Detect which cell encompasses the target text, then output its [x, y] center coordinate. 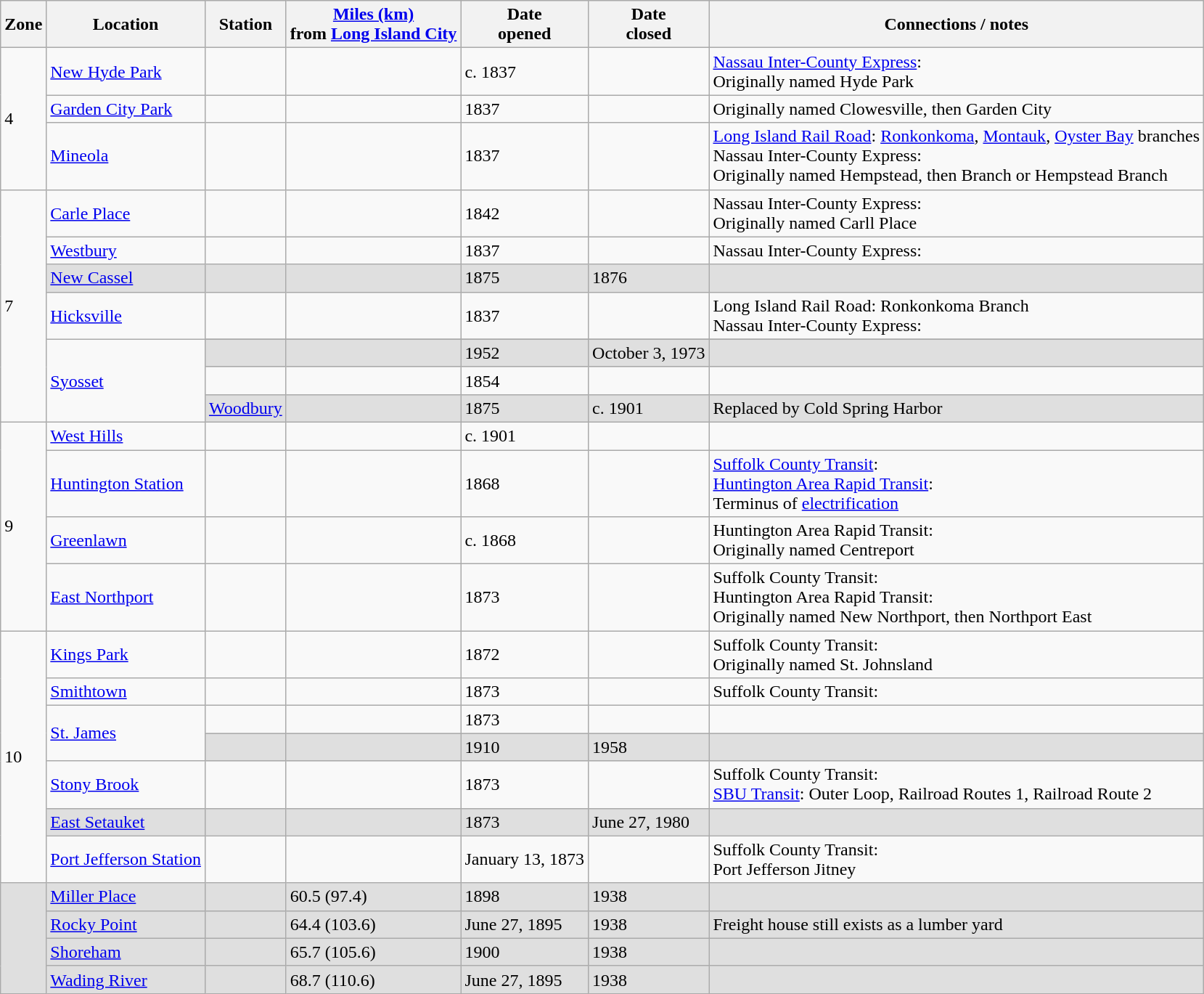
Dateopened [525, 25]
Nassau Inter-County Express: Originally named Hyde Park [957, 71]
Stony Brook [126, 784]
Location [126, 25]
Garden City Park [126, 109]
Huntington Area Rapid Transit: Originally named Centreport [957, 540]
June 27, 1980 [649, 822]
c. 1837 [525, 71]
1910 [525, 747]
October 3, 1973 [649, 353]
Westbury [126, 250]
Connections / notes [957, 25]
7 [23, 306]
1958 [649, 747]
Miller Place [126, 897]
Shoreham [126, 952]
Suffolk County Transit: [957, 692]
1952 [525, 353]
1898 [525, 897]
65.7 (105.6) [373, 952]
Suffolk County Transit: Originally named St. Johnsland [957, 655]
New Cassel [126, 278]
Suffolk County Transit: Huntington Area Rapid Transit: Originally named New Northport, then Northport East [957, 598]
Miles (km)from Long Island City [373, 25]
Nassau Inter-County Express: Originally named Carll Place [957, 213]
Long Island Rail Road: Ronkonkoma BranchNassau Inter-County Express: [957, 315]
West Hills [126, 436]
c. 1868 [525, 540]
Suffolk County Transit: Huntington Area Rapid Transit: Terminus of electrification [957, 484]
Syosset [126, 380]
1854 [525, 380]
New Hyde Park [126, 71]
Hicksville [126, 315]
Freight house still exists as a lumber yard [957, 924]
St. James [126, 733]
1900 [525, 952]
Mineola [126, 156]
1872 [525, 655]
1868 [525, 484]
Station [245, 25]
Carle Place [126, 213]
Nassau Inter-County Express: [957, 250]
Replaced by Cold Spring Harbor [957, 408]
64.4 (103.6) [373, 924]
Originally named Clowesville, then Garden City [957, 109]
1842 [525, 213]
Suffolk County Transit: Port Jefferson Jitney [957, 860]
9 [23, 526]
Dateclosed [649, 25]
Zone [23, 25]
East Northport [126, 598]
Kings Park [126, 655]
Wading River [126, 979]
Port Jefferson Station [126, 860]
Greenlawn [126, 540]
East Setauket [126, 822]
1876 [649, 278]
Suffolk County Transit: SBU Transit: Outer Loop, Railroad Routes 1, Railroad Route 2 [957, 784]
Woodbury [245, 408]
68.7 (110.6) [373, 979]
4 [23, 119]
January 13, 1873 [525, 860]
Huntington Station [126, 484]
Smithtown [126, 692]
Rocky Point [126, 924]
10 [23, 757]
60.5 (97.4) [373, 897]
